Identify which cell holds the provided text, then report its [x, y] central coordinate. 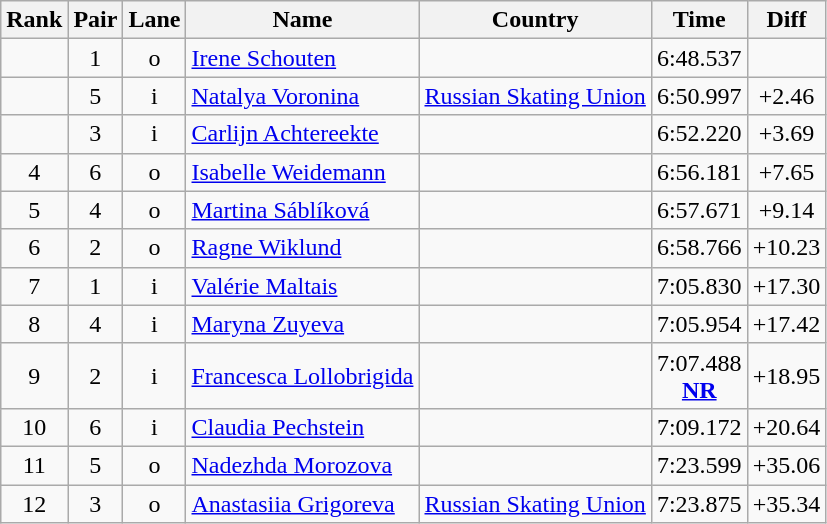
7:07.488NR [699, 376]
7:05.830 [699, 286]
7:23.599 [699, 465]
7:05.954 [699, 324]
+3.69 [786, 134]
7:23.875 [699, 503]
+18.95 [786, 376]
+2.46 [786, 96]
+17.42 [786, 324]
Diff [786, 20]
+9.14 [786, 210]
7 [34, 286]
Irene Schouten [302, 58]
6:57.671 [699, 210]
Time [699, 20]
Francesca Lollobrigida [302, 376]
12 [34, 503]
6:48.537 [699, 58]
+20.64 [786, 427]
+35.34 [786, 503]
Nadezhda Morozova [302, 465]
Name [302, 20]
Maryna Zuyeva [302, 324]
+35.06 [786, 465]
+10.23 [786, 248]
8 [34, 324]
Rank [34, 20]
Lane [154, 20]
Country [535, 20]
10 [34, 427]
7:09.172 [699, 427]
6:50.997 [699, 96]
+7.65 [786, 172]
11 [34, 465]
9 [34, 376]
Anastasiia Grigoreva [302, 503]
Natalya Voronina [302, 96]
6:52.220 [699, 134]
Ragne Wiklund [302, 248]
Isabelle Weidemann [302, 172]
Carlijn Achtereekte [302, 134]
+17.30 [786, 286]
Pair [96, 20]
Martina Sáblíková [302, 210]
Claudia Pechstein [302, 427]
6:58.766 [699, 248]
Valérie Maltais [302, 286]
6:56.181 [699, 172]
